From the cell containing the given text, extract its center point as [X, Y] coordinate. 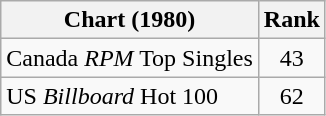
Rank [292, 20]
Canada RPM Top Singles [130, 58]
43 [292, 58]
US Billboard Hot 100 [130, 96]
62 [292, 96]
Chart (1980) [130, 20]
